Provide the (x, y) coordinate of the cell's center where the given text is located.  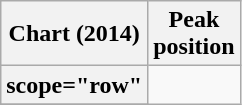
Chart (2014) (74, 34)
scope="row" (74, 85)
Peakposition (194, 34)
